Output the [x, y] coordinate of the center of the cell containing the given text.  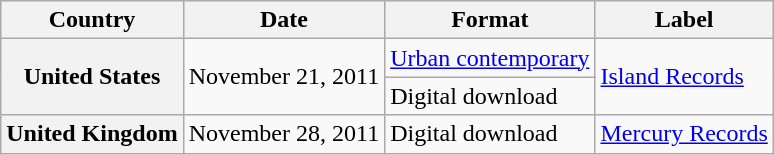
November 21, 2011 [284, 77]
Urban contemporary [490, 58]
Format [490, 20]
United States [92, 77]
Country [92, 20]
Label [684, 20]
November 28, 2011 [284, 134]
Island Records [684, 77]
Date [284, 20]
Mercury Records [684, 134]
United Kingdom [92, 134]
